Pinpoint the cell where the given text exists, returning its (X, Y) midpoint coordinate. 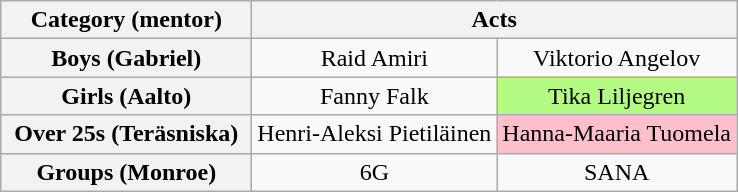
SANA (617, 172)
Acts (494, 20)
Hanna-Maaria Tuomela (617, 134)
Viktorio Angelov (617, 58)
Category (mentor) (126, 20)
Over 25s (Teräsniska) (126, 134)
6G (374, 172)
Girls (Aalto) (126, 96)
Groups (Monroe) (126, 172)
Boys (Gabriel) (126, 58)
Henri-Aleksi Pietiläinen (374, 134)
Tika Liljegren (617, 96)
Raid Amiri (374, 58)
Fanny Falk (374, 96)
